Search for the cell housing the specified text and yield its [X, Y] center coordinate. 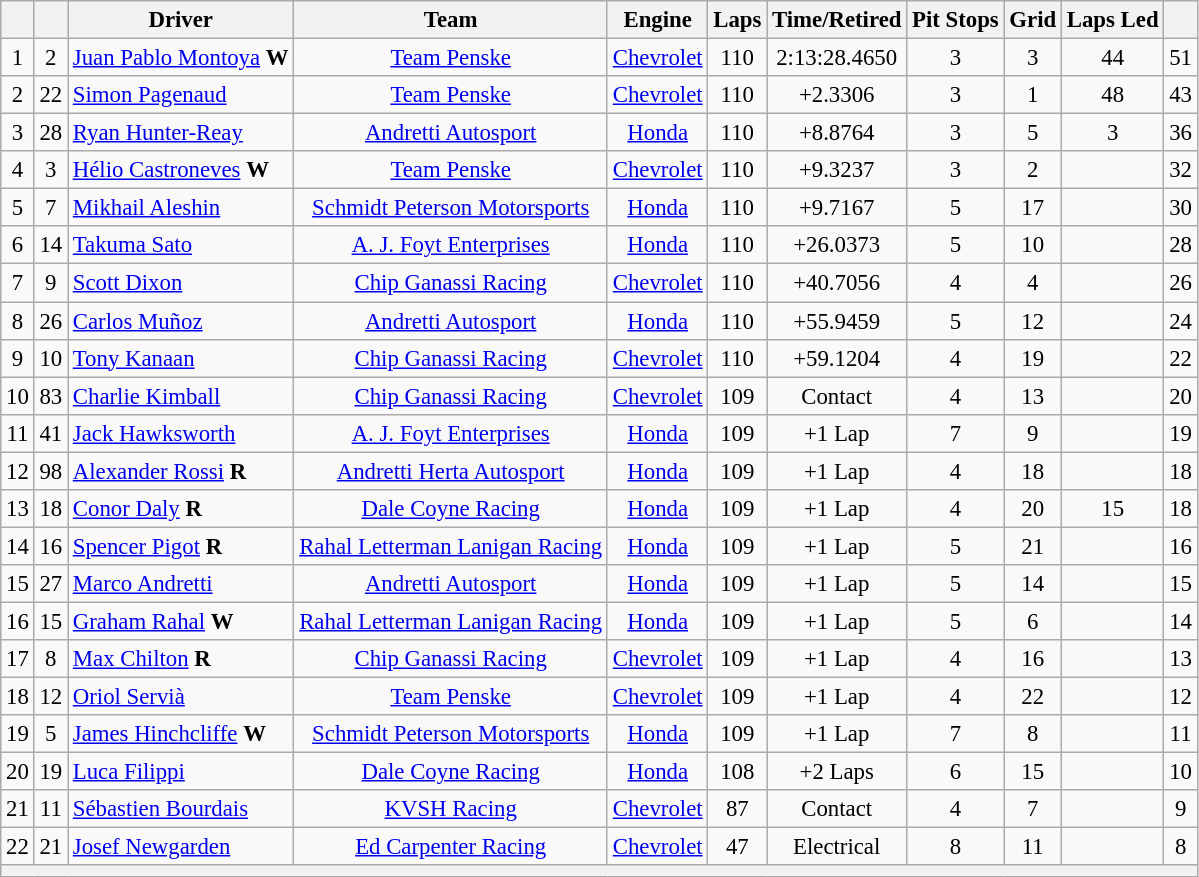
Conor Daly R [181, 509]
Scott Dixon [181, 283]
KVSH Racing [451, 809]
+59.1204 [837, 358]
James Hinchcliffe W [181, 734]
Sébastien Bourdais [181, 809]
Driver [181, 20]
43 [1180, 95]
Marco Andretti [181, 584]
24 [1180, 321]
+8.8764 [837, 133]
47 [738, 847]
Pit Stops [956, 20]
Team [451, 20]
+2.3306 [837, 95]
Hélio Castroneves W [181, 170]
Laps [738, 20]
Charlie Kimball [181, 396]
Jack Hawksworth [181, 433]
Takuma Sato [181, 245]
Max Chilton R [181, 659]
+40.7056 [837, 283]
51 [1180, 58]
Engine [657, 20]
2:13:28.4650 [837, 58]
Josef Newgarden [181, 847]
Andretti Herta Autosport [451, 471]
Grid [1032, 20]
Ed Carpenter Racing [451, 847]
27 [50, 584]
Ryan Hunter-Reay [181, 133]
Oriol Servià [181, 697]
30 [1180, 208]
Simon Pagenaud [181, 95]
Graham Rahal W [181, 621]
+55.9459 [837, 321]
Tony Kanaan [181, 358]
Time/Retired [837, 20]
+9.3237 [837, 170]
Spencer Pigot R [181, 546]
+9.7167 [837, 208]
+2 Laps [837, 772]
108 [738, 772]
41 [50, 433]
Carlos Muñoz [181, 321]
Electrical [837, 847]
Laps Led [1112, 20]
83 [50, 396]
Mikhail Aleshin [181, 208]
32 [1180, 170]
44 [1112, 58]
+26.0373 [837, 245]
87 [738, 809]
Luca Filippi [181, 772]
36 [1180, 133]
Juan Pablo Montoya W [181, 58]
Alexander Rossi R [181, 471]
48 [1112, 95]
98 [50, 471]
